Pinpoint the cell where the given text exists, returning its [X, Y] midpoint coordinate. 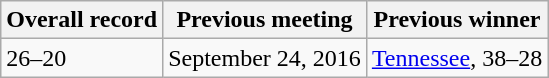
Previous winner [456, 20]
Previous meeting [265, 20]
Overall record [82, 20]
26–20 [82, 58]
Tennessee, 38–28 [456, 58]
September 24, 2016 [265, 58]
